Identify which cell holds the provided text, then report its (X, Y) central coordinate. 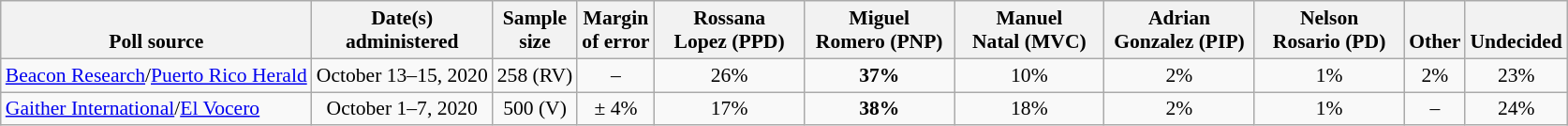
Gaither International/El Vocero (156, 109)
500 (V) (536, 109)
10% (1029, 75)
RossanaLopez (PPD) (730, 30)
18% (1029, 109)
38% (880, 109)
Samplesize (536, 30)
AdrianGonzalez (PIP) (1179, 30)
Marginof error (615, 30)
Date(s)administered (403, 30)
37% (880, 75)
Beacon Research/Puerto Rico Herald (156, 75)
258 (RV) (536, 75)
23% (1516, 75)
24% (1516, 109)
NelsonRosario (PD) (1329, 30)
MiguelRomero (PNP) (880, 30)
Other (1435, 30)
Undecided (1516, 30)
October 13–15, 2020 (403, 75)
26% (730, 75)
± 4% (615, 109)
Poll source (156, 30)
October 1–7, 2020 (403, 109)
ManuelNatal (MVC) (1029, 30)
17% (730, 109)
